Pinpoint the cell where the given text exists, returning its [X, Y] midpoint coordinate. 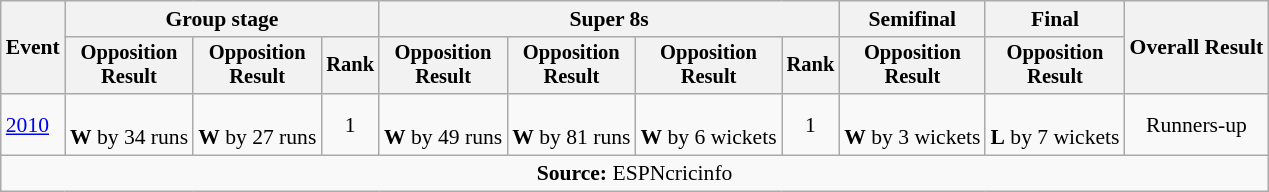
Event [33, 48]
Super 8s [609, 19]
Group stage [222, 19]
W by 6 wickets [708, 124]
Source: ESPNcricinfo [635, 174]
Runners-up [1197, 124]
W by 81 runs [571, 124]
L by 7 wickets [1054, 124]
Semifinal [912, 19]
W by 3 wickets [912, 124]
W by 49 runs [443, 124]
W by 34 runs [129, 124]
2010 [33, 124]
W by 27 runs [257, 124]
Overall Result [1197, 48]
Final [1054, 19]
